Determine the [X, Y] coordinate at the center of the cell enclosing the given text.  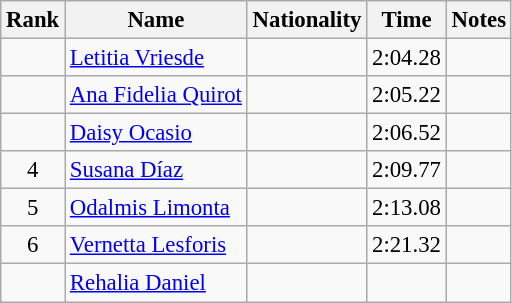
Vernetta Lesforis [156, 245]
Odalmis Limonta [156, 208]
2:06.52 [407, 133]
Ana Fidelia Quirot [156, 95]
2:05.22 [407, 95]
Rank [33, 20]
Susana Díaz [156, 170]
Time [407, 20]
2:21.32 [407, 245]
Nationality [306, 20]
2:09.77 [407, 170]
Daisy Ocasio [156, 133]
4 [33, 170]
2:13.08 [407, 208]
Notes [478, 20]
Rehalia Daniel [156, 283]
6 [33, 245]
Letitia Vriesde [156, 58]
5 [33, 208]
Name [156, 20]
2:04.28 [407, 58]
